From the cell containing the given text, extract its center point as (x, y) coordinate. 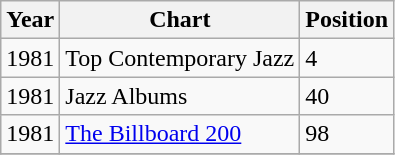
Position (347, 20)
Chart (180, 20)
4 (347, 58)
Year (30, 20)
Top Contemporary Jazz (180, 58)
40 (347, 96)
98 (347, 134)
Jazz Albums (180, 96)
The Billboard 200 (180, 134)
